Return the (x, y) coordinate for the center point of the cell that contains the specified text.  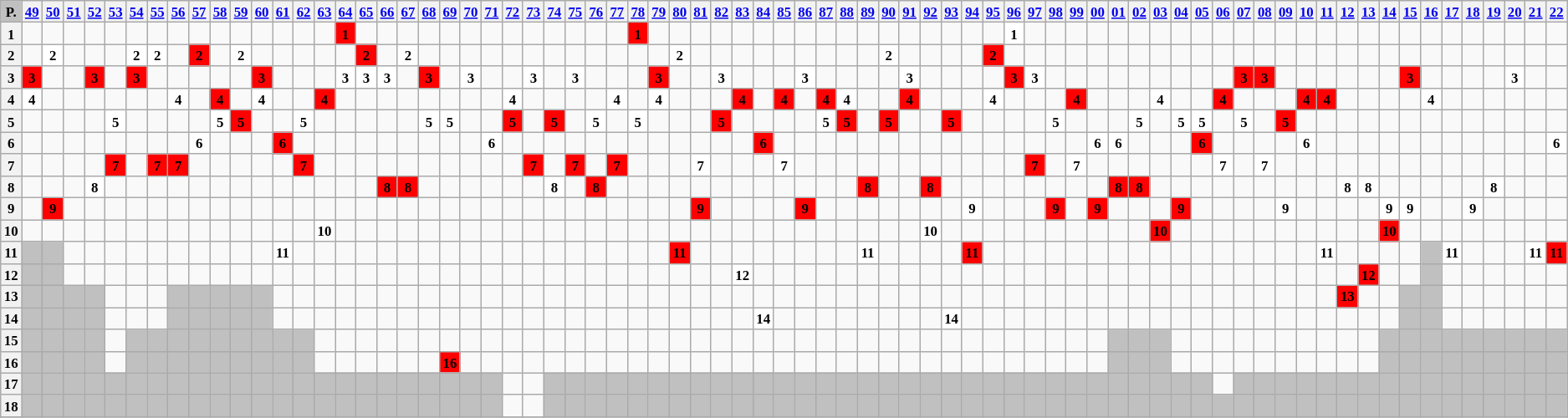
72 (512, 12)
54 (137, 12)
95 (993, 12)
99 (1077, 12)
58 (221, 12)
P. (12, 12)
73 (534, 12)
02 (1139, 12)
91 (910, 12)
79 (659, 12)
86 (804, 12)
93 (952, 12)
68 (428, 12)
59 (241, 12)
85 (784, 12)
57 (199, 12)
53 (115, 12)
67 (408, 12)
04 (1181, 12)
49 (32, 12)
08 (1264, 12)
80 (679, 12)
20 (1515, 12)
62 (304, 12)
92 (930, 12)
01 (1119, 12)
74 (554, 12)
19 (1494, 12)
94 (972, 12)
65 (366, 12)
55 (157, 12)
78 (637, 12)
81 (701, 12)
98 (1055, 12)
69 (450, 12)
05 (1203, 12)
89 (868, 12)
52 (95, 12)
21 (1535, 12)
63 (324, 12)
88 (846, 12)
71 (492, 12)
77 (617, 12)
03 (1161, 12)
00 (1097, 12)
76 (595, 12)
06 (1223, 12)
64 (345, 12)
51 (74, 12)
09 (1286, 12)
60 (263, 12)
07 (1244, 12)
87 (826, 12)
83 (743, 12)
56 (179, 12)
61 (283, 12)
84 (763, 12)
70 (470, 12)
22 (1557, 12)
50 (54, 12)
90 (888, 12)
75 (575, 12)
97 (1035, 12)
82 (721, 12)
66 (386, 12)
96 (1014, 12)
